Scan for the cell matching the given text and deliver its (x, y) coordinate at center. 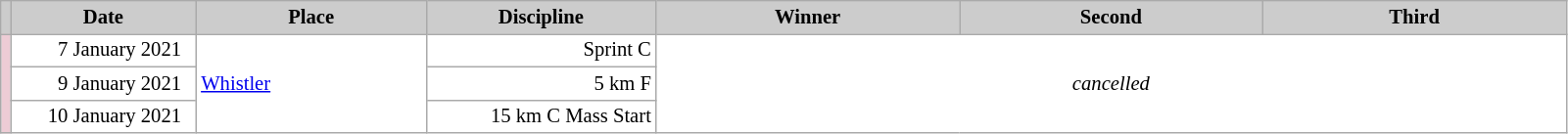
10 January 2021 (103, 116)
Third (1414, 17)
Second (1112, 17)
Place (311, 17)
7 January 2021 (103, 50)
9 January 2021 (103, 83)
15 km C Mass Start (541, 116)
cancelled (1111, 82)
5 km F (541, 83)
Whistler (311, 82)
Winner (808, 17)
Discipline (541, 17)
Date (103, 17)
Sprint C (541, 50)
